Pinpoint the cell where the given text exists, returning its (X, Y) midpoint coordinate. 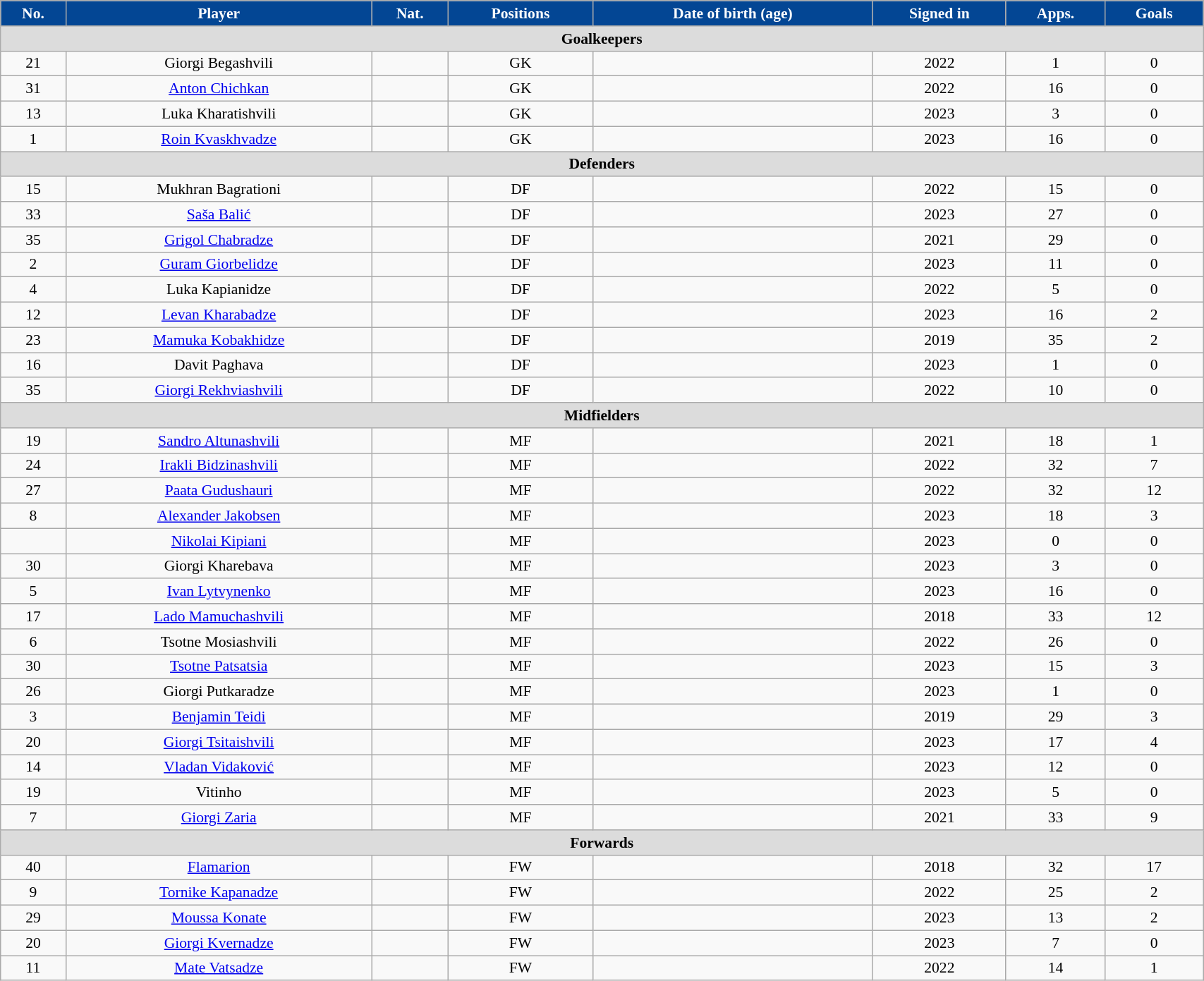
Paata Gudushauri (219, 491)
Levan Kharabadze (219, 315)
Giorgi Kharebava (219, 566)
Date of birth (age) (732, 13)
6 (33, 642)
Giorgi Putkaradze (219, 692)
Roin Kvaskhvadze (219, 139)
8 (33, 516)
Giorgi Tsitaishvili (219, 742)
Midfielders (602, 415)
Vladan Vidaković (219, 767)
Saša Balić (219, 214)
Anton Chichkan (219, 89)
Guram Giorbelidze (219, 264)
10 (1055, 391)
Apps. (1055, 13)
Tsotne Mosiashvili (219, 642)
Signed in (940, 13)
Benjamin Teidi (219, 717)
Luka Kharatishvili (219, 114)
Giorgi Kvernadze (219, 943)
40 (33, 867)
23 (33, 340)
No. (33, 13)
Irakli Bidzinashvili (219, 465)
Giorgi Zaria (219, 817)
Moussa Konate (219, 918)
Grigol Chabradze (219, 240)
Nat. (410, 13)
Lado Mamuchashvili (219, 616)
Positions (521, 13)
21 (33, 63)
Luka Kapianidze (219, 290)
Flamarion (219, 867)
Giorgi Begashvili (219, 63)
Defenders (602, 164)
Goals (1154, 13)
Davit Paghava (219, 365)
Sandro Altunashvili (219, 441)
Forwards (602, 843)
Tsotne Patsatsia (219, 666)
Nikolai Kipiani (219, 541)
25 (1055, 893)
Ivan Lytvynenko (219, 592)
Giorgi Rekhviashvili (219, 391)
Mukhran Bagrationi (219, 190)
Mate Vatsadze (219, 968)
31 (33, 89)
Alexander Jakobsen (219, 516)
Mamuka Kobakhidze (219, 340)
Vitinho (219, 793)
Player (219, 13)
24 (33, 465)
Goalkeepers (602, 39)
Tornike Kapanadze (219, 893)
